For the text-containing cell, return its midpoint in (x, y) coordinate format. 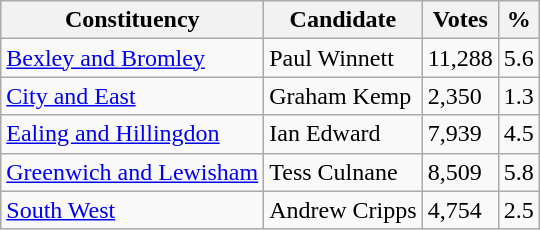
4,754 (460, 210)
4.5 (518, 134)
5.6 (518, 58)
South West (132, 210)
% (518, 20)
Bexley and Bromley (132, 58)
Paul Winnett (343, 58)
2.5 (518, 210)
Votes (460, 20)
Candidate (343, 20)
8,509 (460, 172)
1.3 (518, 96)
11,288 (460, 58)
2,350 (460, 96)
City and East (132, 96)
5.8 (518, 172)
Tess Culnane (343, 172)
Andrew Cripps (343, 210)
7,939 (460, 134)
Constituency (132, 20)
Ealing and Hillingdon (132, 134)
Ian Edward (343, 134)
Greenwich and Lewisham (132, 172)
Graham Kemp (343, 96)
